Output the [x, y] coordinate of the center of the cell containing the given text.  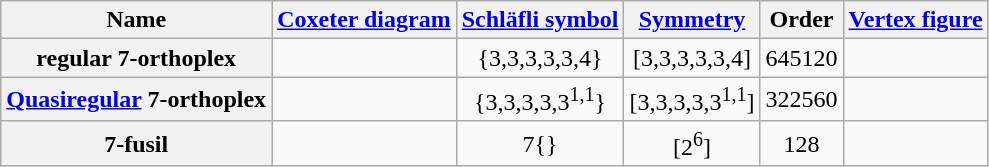
Vertex figure [916, 20]
{3,3,3,3,3,4} [540, 58]
128 [802, 144]
Schläfli symbol [540, 20]
[26] [692, 144]
{3,3,3,3,31,1} [540, 100]
7-fusil [136, 144]
[3,3,3,3,3,4] [692, 58]
645120 [802, 58]
Name [136, 20]
regular 7-orthoplex [136, 58]
7{} [540, 144]
Symmetry [692, 20]
Quasiregular 7-orthoplex [136, 100]
[3,3,3,3,31,1] [692, 100]
Order [802, 20]
322560 [802, 100]
Coxeter diagram [364, 20]
